From the cell containing the given text, extract its center point as (X, Y) coordinate. 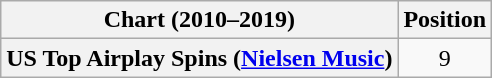
US Top Airplay Spins (Nielsen Music) (200, 58)
Position (445, 20)
9 (445, 58)
Chart (2010–2019) (200, 20)
